Determine the [x, y] coordinate at the center of the cell enclosing the given text.  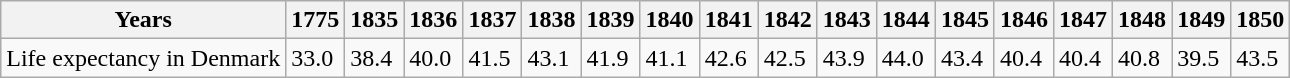
41.9 [610, 58]
1841 [728, 20]
33.0 [316, 58]
Life expectancy in Denmark [144, 58]
1843 [846, 20]
1847 [1082, 20]
44.0 [906, 58]
40.8 [1142, 58]
42.6 [728, 58]
1835 [374, 20]
43.5 [1260, 58]
1850 [1260, 20]
43.1 [552, 58]
42.5 [788, 58]
1775 [316, 20]
1845 [964, 20]
1837 [492, 20]
Years [144, 20]
1836 [434, 20]
39.5 [1202, 58]
43.9 [846, 58]
1844 [906, 20]
1846 [1024, 20]
41.5 [492, 58]
41.1 [670, 58]
38.4 [374, 58]
1849 [1202, 20]
1838 [552, 20]
40.0 [434, 58]
1842 [788, 20]
1840 [670, 20]
1839 [610, 20]
43.4 [964, 58]
1848 [1142, 20]
